Determine the (X, Y) coordinate at the center of the cell enclosing the given text.  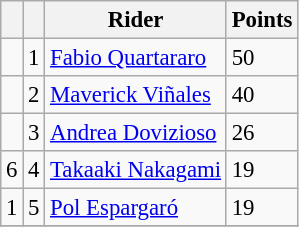
6 (12, 170)
Rider (136, 20)
Takaaki Nakagami (136, 170)
26 (262, 133)
Andrea Dovizioso (136, 133)
Points (262, 20)
50 (262, 58)
2 (34, 95)
5 (34, 208)
4 (34, 170)
40 (262, 95)
Maverick Viñales (136, 95)
3 (34, 133)
Pol Espargaró (136, 208)
Fabio Quartararo (136, 58)
